Extract the (X, Y) coordinate from the center of the cell holding the provided text.  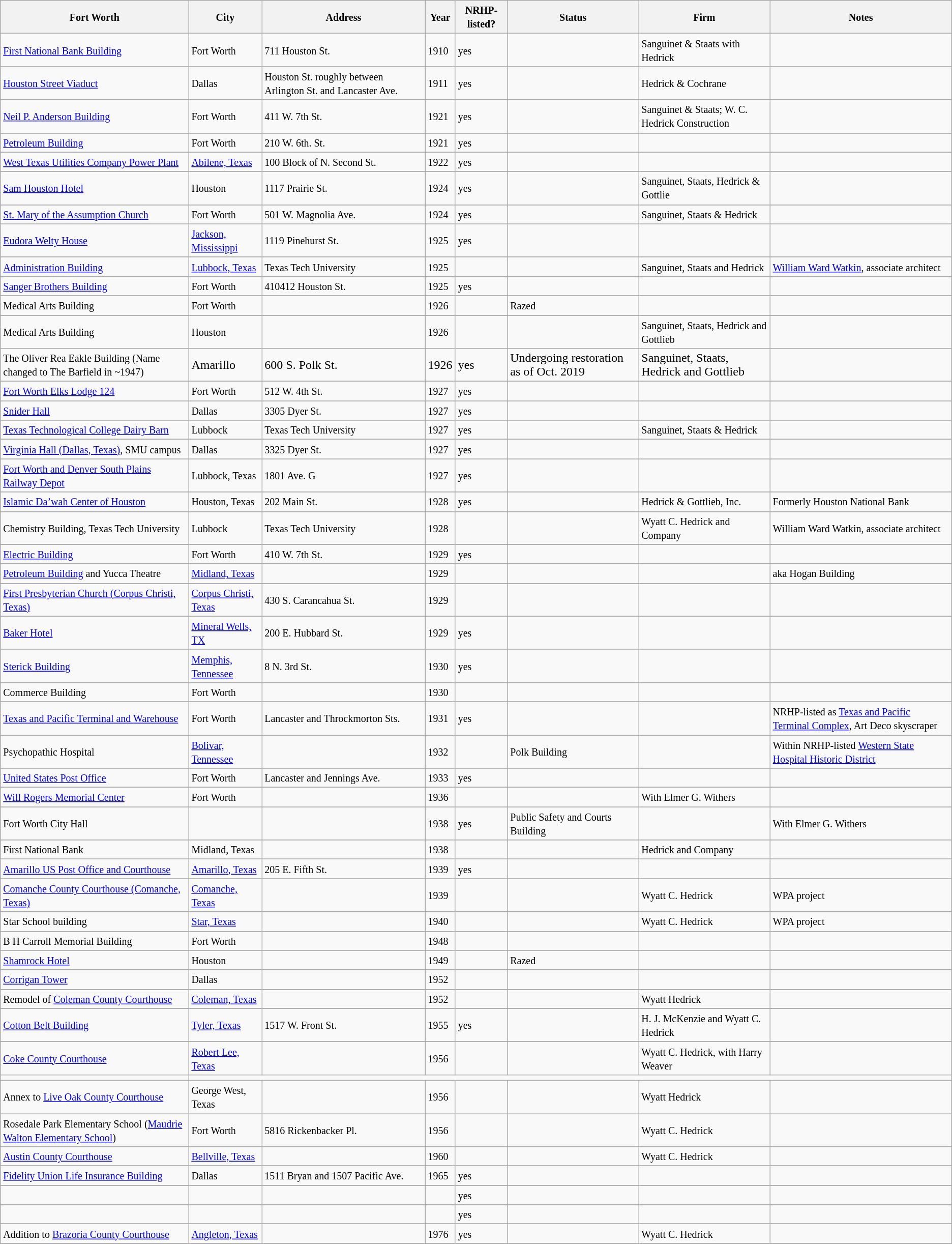
Petroleum Building (95, 142)
8 N. 3rd St. (344, 666)
Sam Houston Hotel (95, 188)
First National Bank (95, 850)
Shamrock Hotel (95, 960)
Hedrick & Cochrane (704, 83)
H. J. McKenzie and Wyatt C. Hedrick (704, 1025)
Houston Street Viaduct (95, 83)
Undergoing restoration as of Oct. 2019 (573, 365)
Houston St. roughly between Arlington St. and Lancaster Ave. (344, 83)
Wyatt C. Hedrick, with Harry Weaver (704, 1058)
Psychopathic Hospital (95, 751)
Baker Hotel (95, 633)
City (225, 17)
Houston, Texas (225, 502)
Fort Worth and Denver South Plains Railway Depot (95, 475)
1948 (440, 941)
Chemistry Building, Texas Tech University (95, 528)
Sanguinet, Staats and Hedrick (704, 267)
Coleman, Texas (225, 999)
1910 (440, 50)
1949 (440, 960)
United States Post Office (95, 778)
3305 Dyer St. (344, 411)
Mineral Wells, TX (225, 633)
Sanger Brothers Building (95, 286)
Sanguinet, Staats, Hedrick & Gottlie (704, 188)
202 Main St. (344, 502)
Will Rogers Memorial Center (95, 797)
Remodel of Coleman County Courthouse (95, 999)
Corpus Christi, Texas (225, 599)
501 W. Magnolia Ave. (344, 214)
Coke County Courthouse (95, 1058)
1933 (440, 778)
Star School building (95, 921)
Hedrick & Gottlieb, Inc. (704, 502)
Memphis, Tennessee (225, 666)
Status (573, 17)
Sterick Building (95, 666)
Islamic Da’wah Center of Houston (95, 502)
Formerly Houston National Bank (860, 502)
Comanche, Texas (225, 895)
Lancaster and Jennings Ave. (344, 778)
Corrigan Tower (95, 979)
512 W. 4th St. (344, 391)
1511 Bryan and 1507 Pacific Ave. (344, 1176)
5816 Rickenbacker Pl. (344, 1130)
West Texas Utilities Company Power Plant (95, 162)
100 Block of N. Second St. (344, 162)
1965 (440, 1176)
Cotton Belt Building (95, 1025)
1922 (440, 162)
Texas and Pacific Terminal and Warehouse (95, 718)
Polk Building (573, 751)
Wyatt C. Hedrick and Company (704, 528)
1117 Prairie St. (344, 188)
George West, Texas (225, 1097)
600 S. Polk St. (344, 365)
Sanguinet & Staats with Hedrick (704, 50)
Virginia Hall (Dallas, Texas), SMU campus (95, 449)
Neil P. Anderson Building (95, 116)
Amarillo (225, 365)
205 E. Fifth St. (344, 869)
711 Houston St. (344, 50)
430 S. Carancahua St. (344, 599)
Notes (860, 17)
Within NRHP-listed Western State Hospital Historic District (860, 751)
Star, Texas (225, 921)
Abilene, Texas (225, 162)
1517 W. Front St. (344, 1025)
1936 (440, 797)
Firm (704, 17)
1931 (440, 718)
Public Safety and Courts Building (573, 823)
Amarillo US Post Office and Courthouse (95, 869)
1801 Ave. G (344, 475)
1976 (440, 1234)
Electric Building (95, 554)
The Oliver Rea Eakle Building (Name changed to The Barfield in ~1947) (95, 365)
Eudora Welty House (95, 240)
410412 Houston St. (344, 286)
1119 Pinehurst St. (344, 240)
First National Bank Building (95, 50)
Fidelity Union Life Insurance Building (95, 1176)
Jackson, Mississippi (225, 240)
1932 (440, 751)
200 E. Hubbard St. (344, 633)
Fort Worth Elks Lodge 124 (95, 391)
Amarillo, Texas (225, 869)
1955 (440, 1025)
NRHP-listed as Texas and Pacific Terminal Complex, Art Deco skyscraper (860, 718)
St. Mary of the Assumption Church (95, 214)
First Presbyterian Church (Corpus Christi, Texas) (95, 599)
1940 (440, 921)
Angleton, Texas (225, 1234)
1911 (440, 83)
410 W. 7th St. (344, 554)
Snider Hall (95, 411)
Administration Building (95, 267)
Bolivar, Tennessee (225, 751)
Year (440, 17)
Tyler, Texas (225, 1025)
Annex to Live Oak County Courthouse (95, 1097)
Sanguinet & Staats; W. C. Hedrick Construction (704, 116)
Bellville, Texas (225, 1156)
210 W. 6th. St. (344, 142)
Hedrick and Company (704, 850)
Addition to Brazoria County Courthouse (95, 1234)
Petroleum Building and Yucca Theatre (95, 573)
411 W. 7th St. (344, 116)
NRHP-listed? (481, 17)
Rosedale Park Elementary School (Maudrie Walton Elementary School) (95, 1130)
Austin County Courthouse (95, 1156)
Robert Lee, Texas (225, 1058)
Commerce Building (95, 692)
Comanche County Courthouse (Comanche, Texas) (95, 895)
3325 Dyer St. (344, 449)
Fort Worth City Hall (95, 823)
Texas Technological College Dairy Barn (95, 430)
Address (344, 17)
aka Hogan Building (860, 573)
B H Carroll Memorial Building (95, 941)
1960 (440, 1156)
Lancaster and Throckmorton Sts. (344, 718)
